Return the (x, y) coordinate for the center point of the cell that contains the specified text.  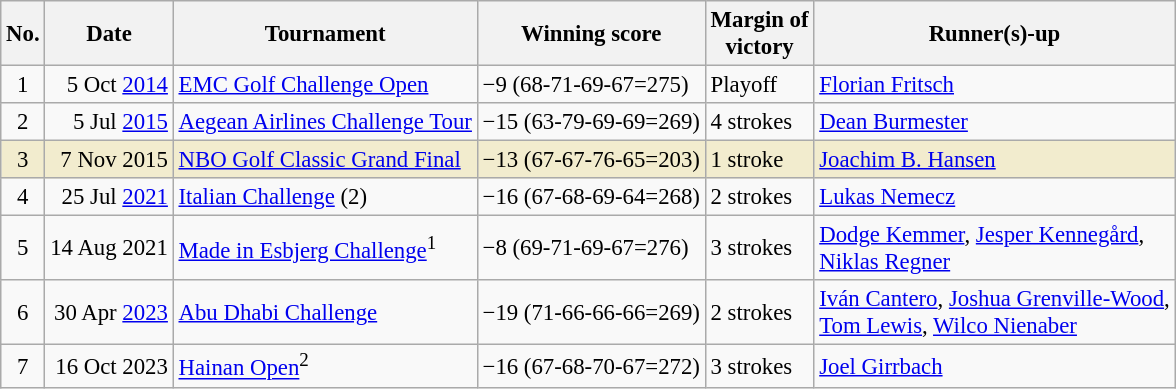
1 stroke (760, 160)
4 strokes (760, 122)
Aegean Airlines Challenge Tour (325, 122)
4 (23, 197)
7 Nov 2015 (109, 160)
Iván Cantero, Joshua Grenville-Wood, Tom Lewis, Wilco Nienaber (994, 312)
−16 (67-68-70-67=272) (591, 366)
Runner(s)-up (994, 34)
5 Oct 2014 (109, 85)
−19 (71-66-66-66=269) (591, 312)
Joachim B. Hansen (994, 160)
Dean Burmester (994, 122)
EMC Golf Challenge Open (325, 85)
−13 (67-67-76-65=203) (591, 160)
−8 (69-71-69-67=276) (591, 248)
Tournament (325, 34)
Lukas Nemecz (994, 197)
Hainan Open2 (325, 366)
Winning score (591, 34)
5 (23, 248)
7 (23, 366)
Joel Girrbach (994, 366)
3 (23, 160)
−15 (63-79-69-69=269) (591, 122)
5 Jul 2015 (109, 122)
25 Jul 2021 (109, 197)
−9 (68-71-69-67=275) (591, 85)
16 Oct 2023 (109, 366)
Italian Challenge (2) (325, 197)
No. (23, 34)
Made in Esbjerg Challenge1 (325, 248)
Florian Fritsch (994, 85)
2 (23, 122)
30 Apr 2023 (109, 312)
6 (23, 312)
Abu Dhabi Challenge (325, 312)
Margin ofvictory (760, 34)
Date (109, 34)
Dodge Kemmer, Jesper Kennegård, Niklas Regner (994, 248)
1 (23, 85)
NBO Golf Classic Grand Final (325, 160)
−16 (67-68-69-64=268) (591, 197)
Playoff (760, 85)
14 Aug 2021 (109, 248)
